Detect which cell encompasses the target text, then output its [x, y] center coordinate. 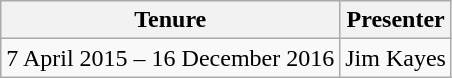
7 April 2015 – 16 December 2016 [170, 58]
Tenure [170, 20]
Presenter [396, 20]
Jim Kayes [396, 58]
